Provide the [X, Y] coordinate of the cell's center where the given text is located.  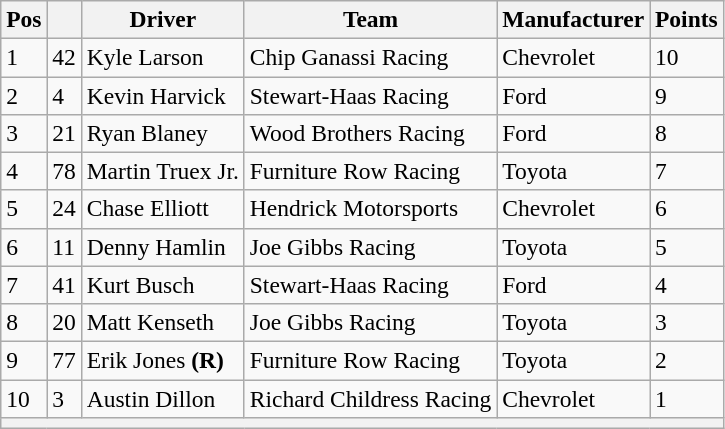
Manufacturer [574, 19]
Team [370, 19]
Chase Elliott [162, 209]
Kevin Harvick [162, 95]
Kurt Busch [162, 285]
Martin Truex Jr. [162, 171]
21 [64, 133]
41 [64, 285]
Kyle Larson [162, 57]
78 [64, 171]
20 [64, 322]
11 [64, 247]
Chip Ganassi Racing [370, 57]
Denny Hamlin [162, 247]
Pos [24, 19]
Richard Childress Racing [370, 398]
77 [64, 360]
Ryan Blaney [162, 133]
Points [687, 19]
24 [64, 209]
Wood Brothers Racing [370, 133]
42 [64, 57]
Erik Jones (R) [162, 360]
Austin Dillon [162, 398]
Driver [162, 19]
Hendrick Motorsports [370, 209]
Matt Kenseth [162, 322]
